For the text-containing cell, return its midpoint in [X, Y] coordinate format. 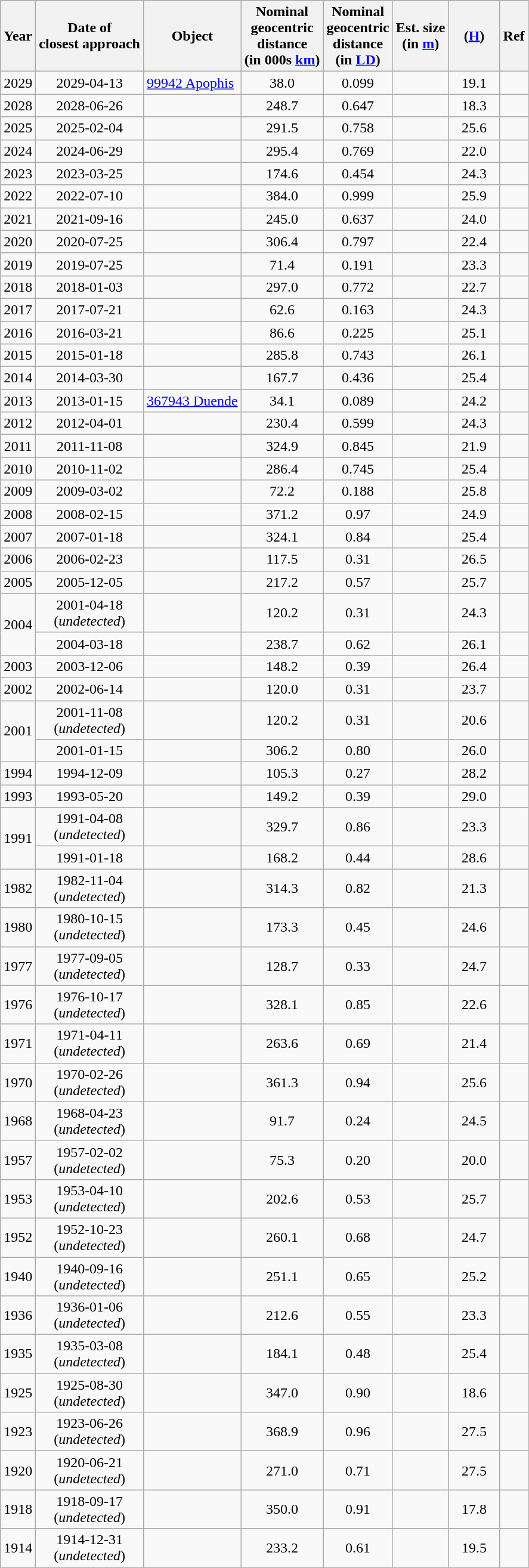
2001-04-18(undetected) [89, 613]
297.0 [282, 287]
0.797 [358, 242]
62.6 [282, 310]
148.2 [282, 666]
Object [192, 36]
263.6 [282, 1044]
1953 [18, 1199]
2022-07-10 [89, 196]
28.2 [474, 774]
314.3 [282, 889]
25.8 [474, 491]
2007-01-18 [89, 537]
Nominalgeocentricdistance(in 000s km) [282, 36]
184.1 [282, 1354]
233.2 [282, 1548]
2016-03-21 [89, 332]
2004-03-18 [89, 644]
2022 [18, 196]
361.3 [282, 1082]
18.6 [474, 1393]
26.5 [474, 559]
2011 [18, 446]
2014-03-30 [89, 378]
Est. size(in m) [420, 36]
167.7 [282, 378]
168.2 [282, 858]
1977 [18, 966]
2007 [18, 537]
0.82 [358, 889]
21.3 [474, 889]
2003 [18, 666]
306.2 [282, 751]
2029 [18, 83]
291.5 [282, 128]
0.845 [358, 446]
0.94 [358, 1082]
2013 [18, 401]
19.5 [474, 1548]
367943 Duende [192, 401]
128.7 [282, 966]
0.647 [358, 106]
0.599 [358, 423]
24.0 [474, 219]
0.45 [358, 927]
2029-04-13 [89, 83]
1918 [18, 1509]
0.089 [358, 401]
1957-02-02(undetected) [89, 1159]
1936-01-06(undetected) [89, 1316]
2021-09-16 [89, 219]
22.4 [474, 242]
1935 [18, 1354]
1977-09-05(undetected) [89, 966]
0.772 [358, 287]
29.0 [474, 796]
0.637 [358, 219]
1952-10-23(undetected) [89, 1237]
1953-04-10(undetected) [89, 1199]
2025-02-04 [89, 128]
2018 [18, 287]
86.6 [282, 332]
368.9 [282, 1431]
285.8 [282, 355]
217.2 [282, 582]
91.7 [282, 1121]
2006-02-23 [89, 559]
1923-06-26(undetected) [89, 1431]
1914-12-31(undetected) [89, 1548]
0.191 [358, 264]
2019 [18, 264]
2012 [18, 423]
1971-04-11(undetected) [89, 1044]
24.5 [474, 1121]
1991-04-08(undetected) [89, 827]
2008-02-15 [89, 514]
2016 [18, 332]
1976-10-17(undetected) [89, 1004]
24.2 [474, 401]
2025 [18, 128]
0.69 [358, 1044]
0.225 [358, 332]
149.2 [282, 796]
245.0 [282, 219]
0.20 [358, 1159]
0.91 [358, 1509]
0.71 [358, 1471]
105.3 [282, 774]
117.5 [282, 559]
2001-01-15 [89, 751]
2005-12-05 [89, 582]
306.4 [282, 242]
1918-09-17(undetected) [89, 1509]
20.0 [474, 1159]
0.84 [358, 537]
1935-03-08(undetected) [89, 1354]
38.0 [282, 83]
230.4 [282, 423]
328.1 [282, 1004]
2003-12-06 [89, 666]
2023-03-25 [89, 174]
1968-04-23(undetected) [89, 1121]
1957 [18, 1159]
0.188 [358, 491]
2017 [18, 310]
2028-06-26 [89, 106]
347.0 [282, 1393]
1920 [18, 1471]
2008 [18, 514]
1952 [18, 1237]
2017-07-21 [89, 310]
0.86 [358, 827]
2011-11-08 [89, 446]
324.9 [282, 446]
2028 [18, 106]
22.0 [474, 151]
Nominalgeocentricdistance (in LD) [358, 36]
0.436 [358, 378]
25.1 [474, 332]
329.7 [282, 827]
271.0 [282, 1471]
26.4 [474, 666]
0.68 [358, 1237]
2005 [18, 582]
1993-05-20 [89, 796]
1940 [18, 1276]
2012-04-01 [89, 423]
72.2 [282, 491]
202.6 [282, 1199]
0.33 [358, 966]
1982 [18, 889]
1994-12-09 [89, 774]
350.0 [282, 1509]
0.999 [358, 196]
2013-01-15 [89, 401]
1976 [18, 1004]
1993 [18, 796]
(H) [474, 36]
1982-11-04(undetected) [89, 889]
24.6 [474, 927]
2023 [18, 174]
25.9 [474, 196]
1925-08-30(undetected) [89, 1393]
248.7 [282, 106]
2021 [18, 219]
371.2 [282, 514]
18.3 [474, 106]
21.4 [474, 1044]
2010 [18, 469]
0.90 [358, 1393]
0.53 [358, 1199]
0.48 [358, 1354]
1923 [18, 1431]
34.1 [282, 401]
324.1 [282, 537]
2004 [18, 624]
1940-09-16(undetected) [89, 1276]
2014 [18, 378]
0.62 [358, 644]
0.61 [358, 1548]
1980-10-15(undetected) [89, 927]
1970-02-26(undetected) [89, 1082]
0.55 [358, 1316]
2002-06-14 [89, 689]
2006 [18, 559]
1914 [18, 1548]
0.65 [358, 1276]
Ref [514, 36]
2019-07-25 [89, 264]
21.9 [474, 446]
0.96 [358, 1431]
212.6 [282, 1316]
0.57 [358, 582]
0.24 [358, 1121]
1991 [18, 839]
173.3 [282, 927]
2018-01-03 [89, 287]
1971 [18, 1044]
2009-03-02 [89, 491]
0.97 [358, 514]
23.7 [474, 689]
28.6 [474, 858]
2002 [18, 689]
99942 Apophis [192, 83]
0.743 [358, 355]
1920-06-21(undetected) [89, 1471]
384.0 [282, 196]
0.80 [358, 751]
24.9 [474, 514]
25.2 [474, 1276]
0.454 [358, 174]
22.7 [474, 287]
2020 [18, 242]
251.1 [282, 1276]
2010-11-02 [89, 469]
19.1 [474, 83]
71.4 [282, 264]
2015-01-18 [89, 355]
20.6 [474, 719]
Year [18, 36]
1980 [18, 927]
1970 [18, 1082]
260.1 [282, 1237]
0.745 [358, 469]
0.85 [358, 1004]
2001-11-08(undetected) [89, 719]
75.3 [282, 1159]
0.44 [358, 858]
0.758 [358, 128]
238.7 [282, 644]
1968 [18, 1121]
26.0 [474, 751]
286.4 [282, 469]
295.4 [282, 151]
0.769 [358, 151]
1925 [18, 1393]
2015 [18, 355]
0.163 [358, 310]
2009 [18, 491]
0.099 [358, 83]
17.8 [474, 1509]
174.6 [282, 174]
0.27 [358, 774]
1936 [18, 1316]
Date ofclosest approach [89, 36]
2020-07-25 [89, 242]
2024-06-29 [89, 151]
22.6 [474, 1004]
1991-01-18 [89, 858]
2024 [18, 151]
120.0 [282, 689]
2001 [18, 731]
1994 [18, 774]
